Pinpoint the cell where the given text exists, returning its [x, y] midpoint coordinate. 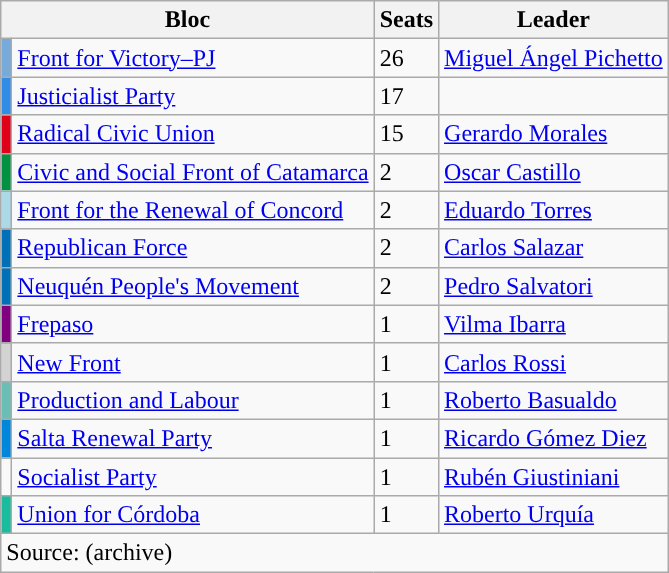
Neuquén People's Movement [193, 286]
Gerardo Morales [554, 134]
Seats [406, 20]
New Front [193, 362]
Front for Victory–PJ [193, 58]
Roberto Basualdo [554, 400]
Ricardo Gómez Diez [554, 438]
Source: (archive) [334, 553]
Miguel Ángel Pichetto [554, 58]
Socialist Party [193, 477]
Frepaso [193, 324]
Bloc [188, 20]
Roberto Urquía [554, 515]
Civic and Social Front of Catamarca [193, 172]
Republican Force [193, 248]
Radical Civic Union [193, 134]
Front for the Renewal of Concord [193, 210]
Leader [554, 20]
15 [406, 134]
17 [406, 96]
Union for Córdoba [193, 515]
Carlos Salazar [554, 248]
Pedro Salvatori [554, 286]
Production and Labour [193, 400]
Carlos Rossi [554, 362]
26 [406, 58]
Eduardo Torres [554, 210]
Oscar Castillo [554, 172]
Rubén Giustiniani [554, 477]
Vilma Ibarra [554, 324]
Justicialist Party [193, 96]
Salta Renewal Party [193, 438]
